Pinpoint the cell where the given text exists, returning its (x, y) midpoint coordinate. 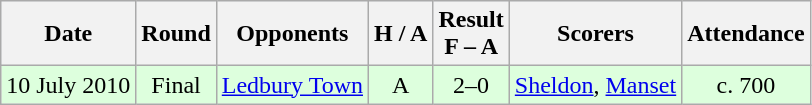
10 July 2010 (68, 85)
A (401, 85)
H / A (401, 34)
ResultF – A (471, 34)
Attendance (746, 34)
Opponents (292, 34)
c. 700 (746, 85)
Date (68, 34)
Scorers (595, 34)
Sheldon, Manset (595, 85)
Round (176, 34)
Ledbury Town (292, 85)
Final (176, 85)
2–0 (471, 85)
